Locate the cell with the specified text and output its [x, y] center coordinate. 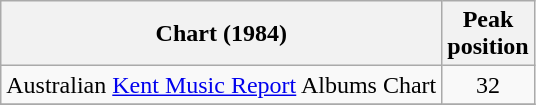
Chart (1984) [222, 34]
32 [488, 85]
Peakposition [488, 34]
Australian Kent Music Report Albums Chart [222, 85]
